Pinpoint the cell where the given text exists, returning its [X, Y] midpoint coordinate. 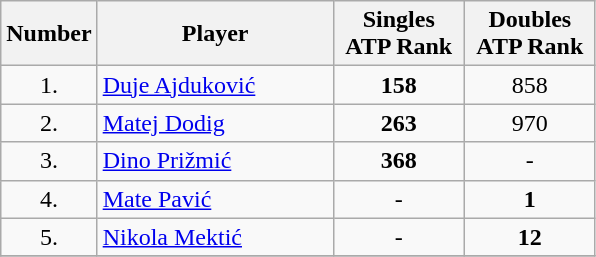
158 [398, 85]
SinglesATP Rank [398, 34]
1. [49, 85]
263 [398, 123]
Number [49, 34]
Matej Dodig [215, 123]
368 [398, 161]
3. [49, 161]
Player [215, 34]
12 [530, 237]
DoublesATP Rank [530, 34]
1 [530, 199]
970 [530, 123]
Mate Pavić [215, 199]
2. [49, 123]
5. [49, 237]
Dino Prižmić [215, 161]
858 [530, 85]
Nikola Mektić [215, 237]
Duje Ajduković [215, 85]
4. [49, 199]
